Provide the [X, Y] coordinate of the cell's center where the given text is located.  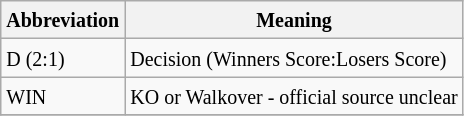
KO or Walkover - official source unclear [294, 96]
D (2:1) [63, 58]
WIN [63, 96]
Decision (Winners Score:Losers Score) [294, 58]
Abbreviation [63, 20]
Meaning [294, 20]
